Find where the given text appears and provide that cell's center as (x, y) coordinate. 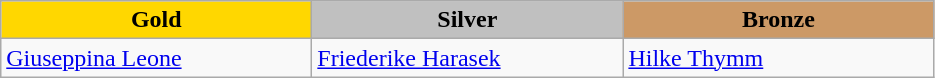
Silver (468, 20)
Hilke Thymm (778, 58)
Giuseppina Leone (156, 58)
Friederike Harasek (468, 58)
Gold (156, 20)
Bronze (778, 20)
